Extract the (x, y) coordinate from the center of the cell holding the provided text.  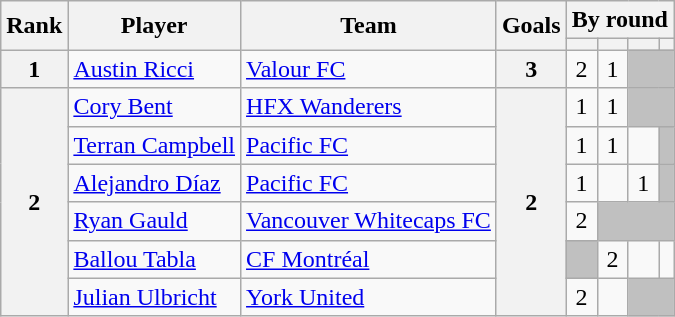
Ryan Gauld (154, 221)
Ballou Tabla (154, 259)
Julian Ulbricht (154, 297)
Terran Campbell (154, 145)
Austin Ricci (154, 69)
Rank (34, 26)
Alejandro Díaz (154, 183)
Cory Bent (154, 107)
Player (154, 26)
Vancouver Whitecaps FC (369, 221)
CF Montréal (369, 259)
3 (531, 69)
York United (369, 297)
By round (620, 20)
Goals (531, 26)
HFX Wanderers (369, 107)
Valour FC (369, 69)
Team (369, 26)
